Capture the cell that displays the provided text and extract its (X, Y) central coordinate. 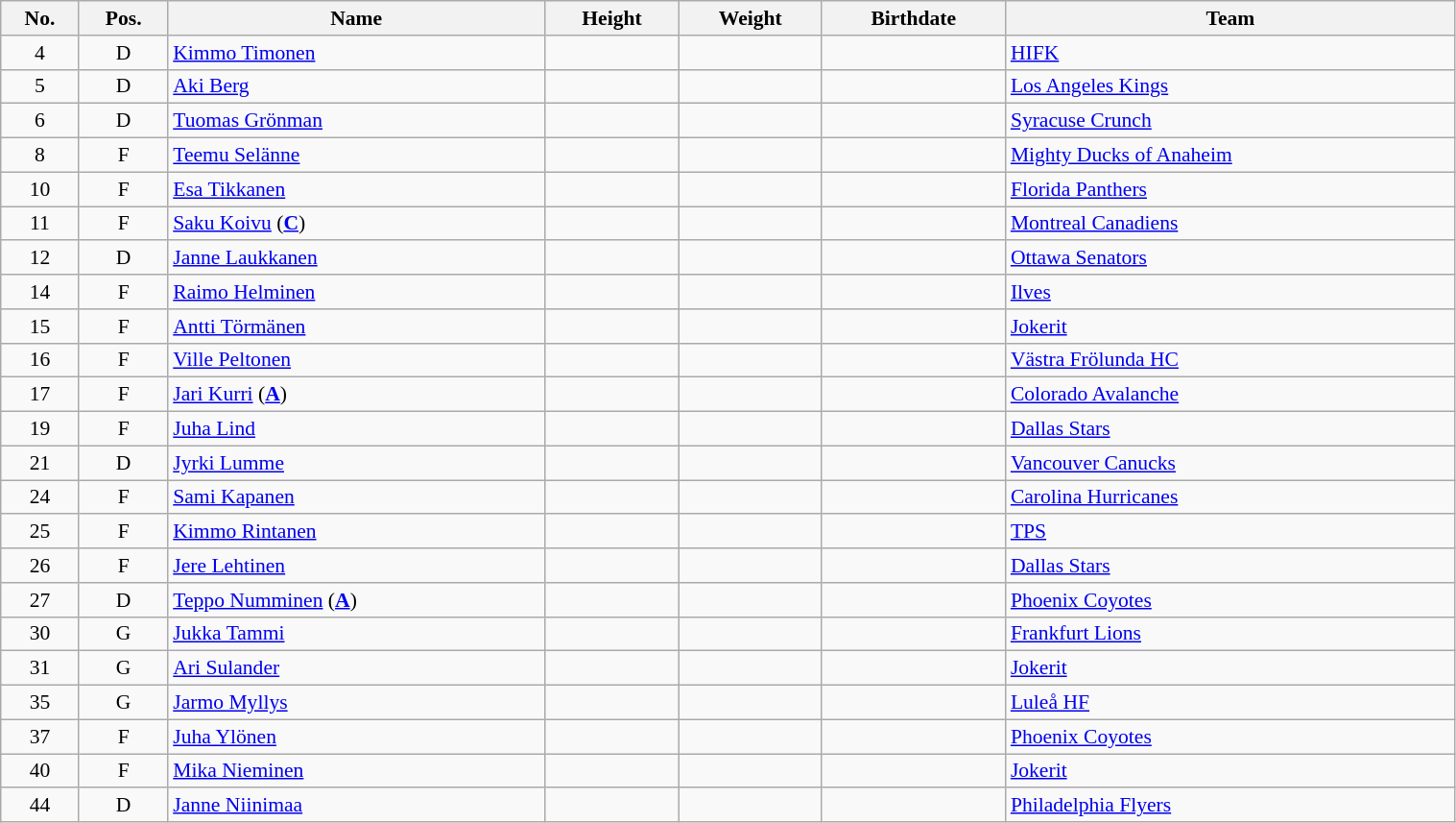
Los Angeles Kings (1230, 86)
8 (40, 156)
Frankfurt Lions (1230, 634)
19 (40, 429)
Juha Lind (356, 429)
4 (40, 53)
Sami Kapanen (356, 497)
6 (40, 121)
44 (40, 806)
Birthdate (914, 18)
Janne Laukkanen (356, 258)
37 (40, 737)
Juha Ylönen (356, 737)
Ilves (1230, 292)
21 (40, 463)
15 (40, 327)
Carolina Hurricanes (1230, 497)
Ari Sulander (356, 668)
35 (40, 703)
Vancouver Canucks (1230, 463)
Saku Koivu (C) (356, 224)
Jukka Tammi (356, 634)
Height (612, 18)
Florida Panthers (1230, 189)
Jyrki Lumme (356, 463)
14 (40, 292)
Mighty Ducks of Anaheim (1230, 156)
Västra Frölunda HC (1230, 360)
Name (356, 18)
Kimmo Rintanen (356, 532)
25 (40, 532)
Jere Lehtinen (356, 566)
No. (40, 18)
Syracuse Crunch (1230, 121)
Colorado Avalanche (1230, 395)
30 (40, 634)
12 (40, 258)
Jari Kurri (A) (356, 395)
Teppo Numminen (A) (356, 600)
Esa Tikkanen (356, 189)
Kimmo Timonen (356, 53)
10 (40, 189)
40 (40, 771)
27 (40, 600)
Mika Nieminen (356, 771)
HIFK (1230, 53)
Jarmo Myllys (356, 703)
24 (40, 497)
11 (40, 224)
31 (40, 668)
TPS (1230, 532)
Team (1230, 18)
Ville Peltonen (356, 360)
Antti Törmänen (356, 327)
Janne Niinimaa (356, 806)
Ottawa Senators (1230, 258)
Raimo Helminen (356, 292)
Weight (751, 18)
16 (40, 360)
Aki Berg (356, 86)
Teemu Selänne (356, 156)
Pos. (123, 18)
26 (40, 566)
Philadelphia Flyers (1230, 806)
5 (40, 86)
Montreal Canadiens (1230, 224)
Tuomas Grönman (356, 121)
17 (40, 395)
Luleå HF (1230, 703)
